Determine the [X, Y] coordinate at the center of the cell enclosing the given text.  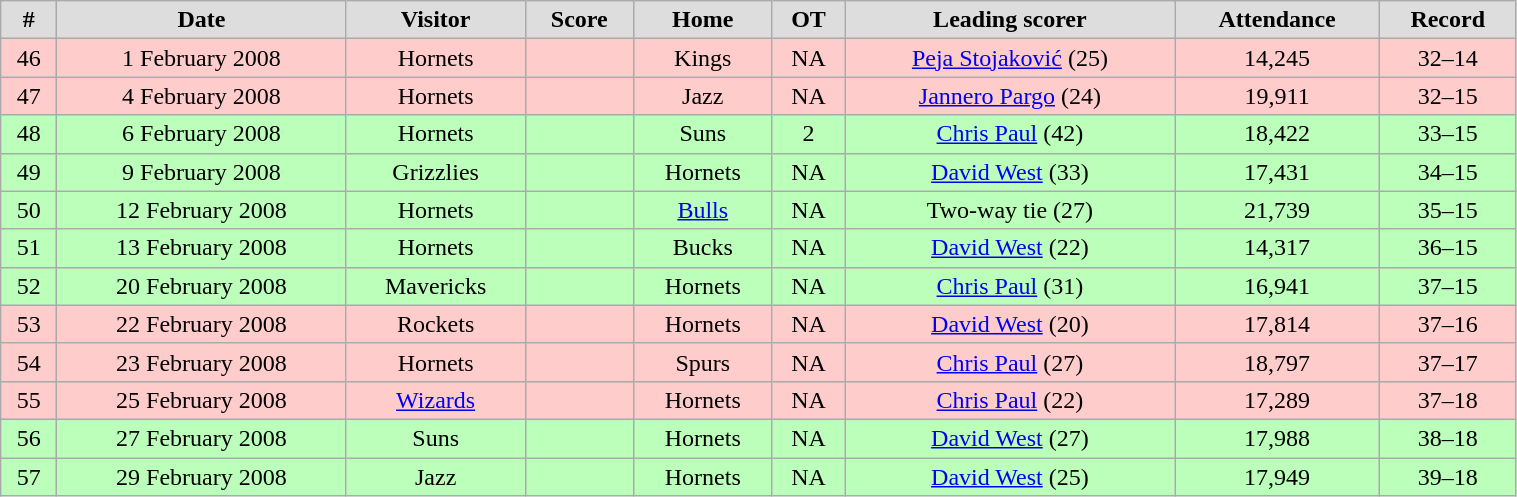
# [29, 20]
Chris Paul (42) [1010, 134]
17,988 [1278, 438]
17,431 [1278, 172]
32–15 [1448, 96]
22 February 2008 [202, 324]
56 [29, 438]
36–15 [1448, 248]
David West (33) [1010, 172]
49 [29, 172]
38–18 [1448, 438]
Chris Paul (22) [1010, 400]
Home [702, 20]
Leading scorer [1010, 20]
Spurs [702, 362]
37–16 [1448, 324]
2 [808, 134]
37–15 [1448, 286]
Bucks [702, 248]
48 [29, 134]
16,941 [1278, 286]
Attendance [1278, 20]
Chris Paul (27) [1010, 362]
14,317 [1278, 248]
Rockets [436, 324]
29 February 2008 [202, 477]
21,739 [1278, 210]
53 [29, 324]
39–18 [1448, 477]
35–15 [1448, 210]
Date [202, 20]
Score [579, 20]
18,797 [1278, 362]
20 February 2008 [202, 286]
52 [29, 286]
17,289 [1278, 400]
17,814 [1278, 324]
4 February 2008 [202, 96]
12 February 2008 [202, 210]
Visitor [436, 20]
Grizzlies [436, 172]
OT [808, 20]
34–15 [1448, 172]
23 February 2008 [202, 362]
David West (25) [1010, 477]
Kings [702, 58]
Bulls [702, 210]
17,949 [1278, 477]
51 [29, 248]
47 [29, 96]
25 February 2008 [202, 400]
1 February 2008 [202, 58]
18,422 [1278, 134]
19,911 [1278, 96]
Two-way tie (27) [1010, 210]
50 [29, 210]
27 February 2008 [202, 438]
9 February 2008 [202, 172]
54 [29, 362]
32–14 [1448, 58]
David West (20) [1010, 324]
Record [1448, 20]
David West (22) [1010, 248]
57 [29, 477]
46 [29, 58]
37–17 [1448, 362]
6 February 2008 [202, 134]
Wizards [436, 400]
Chris Paul (31) [1010, 286]
Jannero Pargo (24) [1010, 96]
13 February 2008 [202, 248]
37–18 [1448, 400]
David West (27) [1010, 438]
14,245 [1278, 58]
33–15 [1448, 134]
Mavericks [436, 286]
55 [29, 400]
Peja Stojaković (25) [1010, 58]
